Capture the cell that displays the provided text and extract its (X, Y) central coordinate. 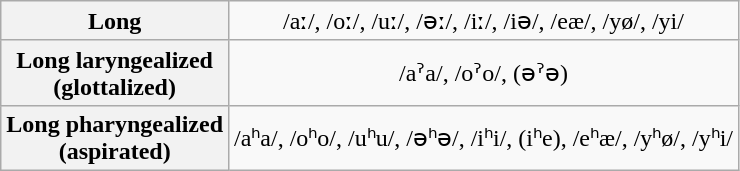
Long (115, 21)
/aː/, /oː/, /uː/, /əː/, /iː/, /iə/, /eæ/, /yø/, /yi/ (484, 21)
/aˀa/, /oˀo/, (əˀə) (484, 72)
/aʰa/, /oʰo/, /uʰu/, /əʰə/, /iʰi/, (iʰe), /eʰæ/, /yʰø/, /yʰi/ (484, 138)
Long laryngealized(glottalized) (115, 72)
Long pharyngealized(aspirated) (115, 138)
